Locate the cell with the specified text and output its [X, Y] center coordinate. 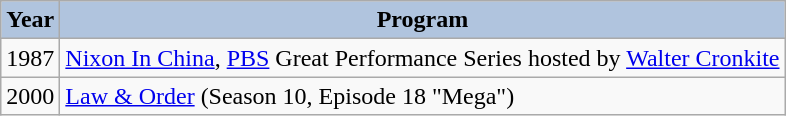
Nixon In China, PBS Great Performance Series hosted by Walter Cronkite [422, 58]
Year [30, 20]
Program [422, 20]
Law & Order (Season 10, Episode 18 "Mega") [422, 96]
1987 [30, 58]
2000 [30, 96]
